Output the [X, Y] coordinate of the center of the cell containing the given text.  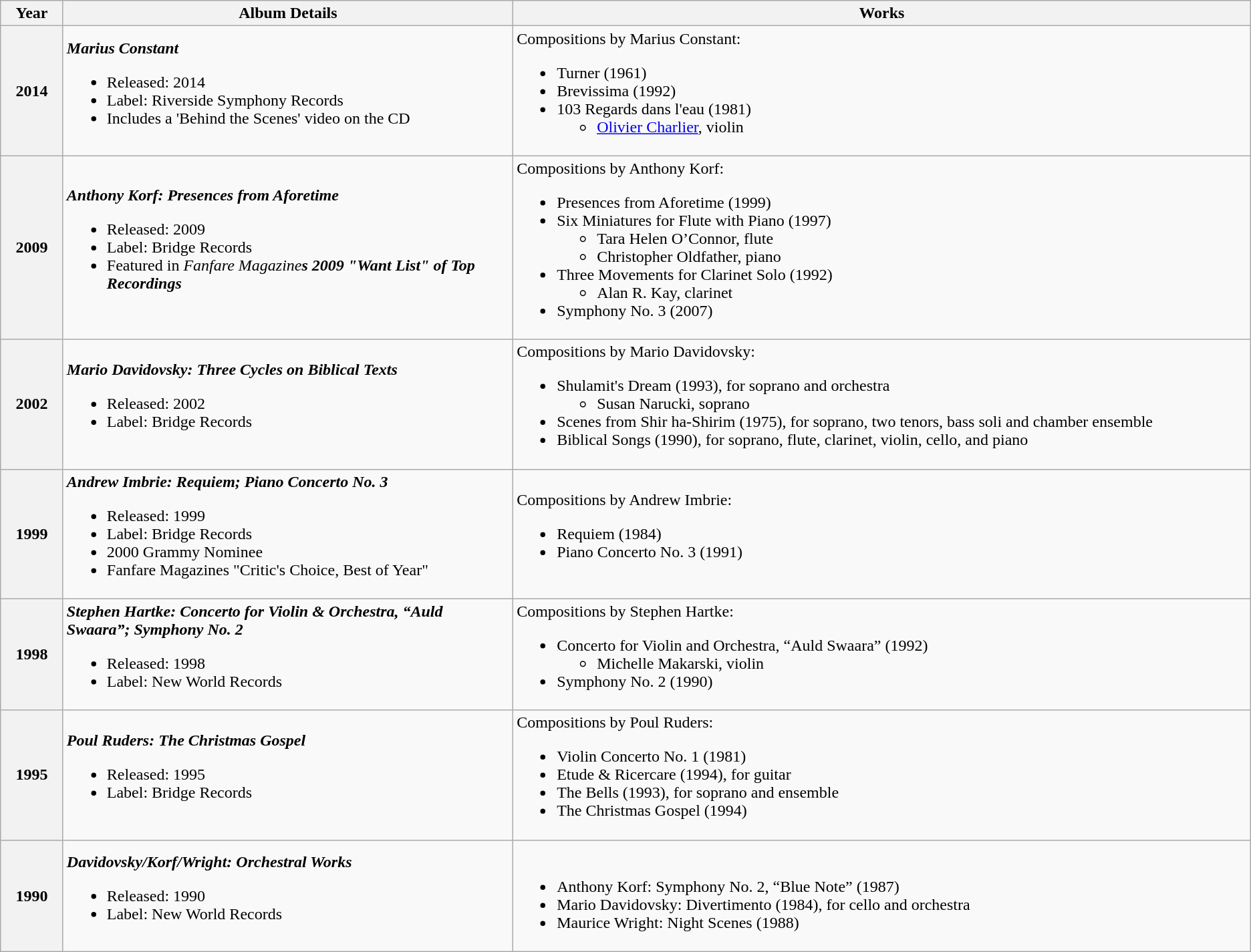
Marius ConstantReleased: 2014Label: Riverside Symphony RecordsIncludes a 'Behind the Scenes' video on the CD [287, 91]
Compositions by Andrew Imbrie:Requiem (1984)Piano Concerto No. 3 (1991) [882, 534]
Compositions by Marius Constant:Turner (1961)Brevissima (1992)103 Regards dans l'eau (1981)Olivier Charlier, violin [882, 91]
Album Details [287, 13]
Mario Davidovsky: Three Cycles on Biblical TextsReleased: 2002Label: Bridge Records [287, 404]
Year [32, 13]
2014 [32, 91]
Andrew Imbrie: Requiem; Piano Concerto No. 3Released: 1999Label: Bridge Records2000 Grammy NomineeFanfare Magazines "Critic's Choice, Best of Year" [287, 534]
Compositions by Stephen Hartke:Concerto for Violin and Orchestra, “Auld Swaara” (1992)Michelle Makarski, violinSymphony No. 2 (1990) [882, 655]
1995 [32, 775]
Anthony Korf: Presences from AforetimeReleased: 2009Label: Bridge RecordsFeatured in Fanfare Magazines 2009 "Want List" of Top Recordings [287, 247]
1998 [32, 655]
Anthony Korf: Symphony No. 2, “Blue Note” (1987)Mario Davidovsky: Divertimento (1984), for cello and orchestraMaurice Wright: Night Scenes (1988) [882, 895]
1990 [32, 895]
2002 [32, 404]
Works [882, 13]
Stephen Hartke: Concerto for Violin & Orchestra, “Auld Swaara”; Symphony No. 2Released: 1998Label: New World Records [287, 655]
Davidovsky/Korf/Wright: Orchestral WorksReleased: 1990Label: New World Records [287, 895]
1999 [32, 534]
2009 [32, 247]
Poul Ruders: The Christmas GospelReleased: 1995Label: Bridge Records [287, 775]
